Determine the (x, y) coordinate at the center of the cell enclosing the given text.  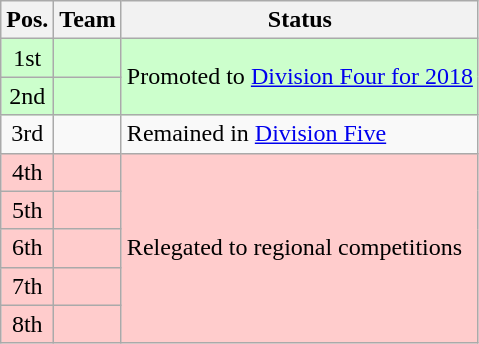
Team (88, 20)
Remained in Division Five (300, 134)
Relegated to regional competitions (300, 248)
4th (28, 172)
1st (28, 58)
7th (28, 286)
6th (28, 248)
8th (28, 324)
Status (300, 20)
5th (28, 210)
Pos. (28, 20)
2nd (28, 96)
3rd (28, 134)
Promoted to Division Four for 2018 (300, 77)
